Output the [x, y] coordinate of the center of the cell containing the given text.  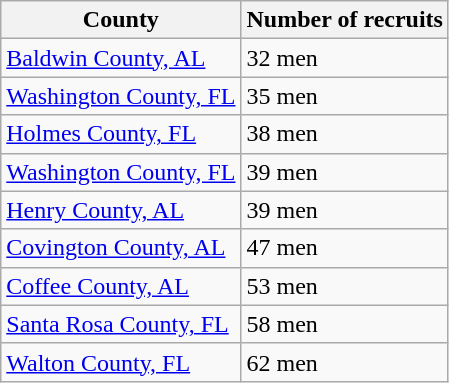
Henry County, AL [121, 210]
Baldwin County, AL [121, 58]
35 men [344, 96]
Santa Rosa County, FL [121, 324]
Holmes County, FL [121, 134]
Number of recruits [344, 20]
Walton County, FL [121, 362]
53 men [344, 286]
32 men [344, 58]
Coffee County, AL [121, 286]
62 men [344, 362]
38 men [344, 134]
58 men [344, 324]
47 men [344, 248]
County [121, 20]
Covington County, AL [121, 248]
